Identify which cell holds the provided text, then report its [x, y] central coordinate. 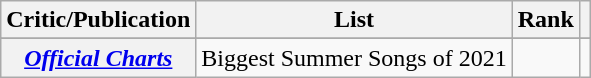
Biggest Summer Songs of 2021 [354, 58]
Rank [546, 20]
Official Charts [98, 58]
List [354, 20]
Critic/Publication [98, 20]
